Detect which cell encompasses the target text, then output its [x, y] center coordinate. 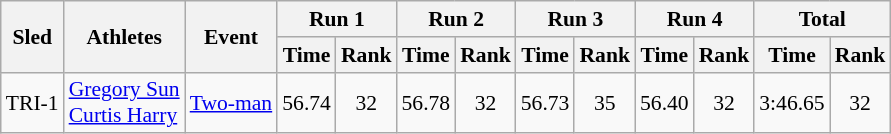
56.73 [546, 102]
Run 2 [456, 19]
56.78 [426, 102]
TRI-1 [32, 102]
Gregory SunCurtis Harry [124, 102]
Athletes [124, 36]
56.74 [306, 102]
Run 3 [576, 19]
Event [232, 36]
Two-man [232, 102]
Run 4 [694, 19]
35 [604, 102]
Sled [32, 36]
Total [822, 19]
Run 1 [336, 19]
56.40 [664, 102]
3:46.65 [792, 102]
